Find where the given text appears and provide that cell's center as (X, Y) coordinate. 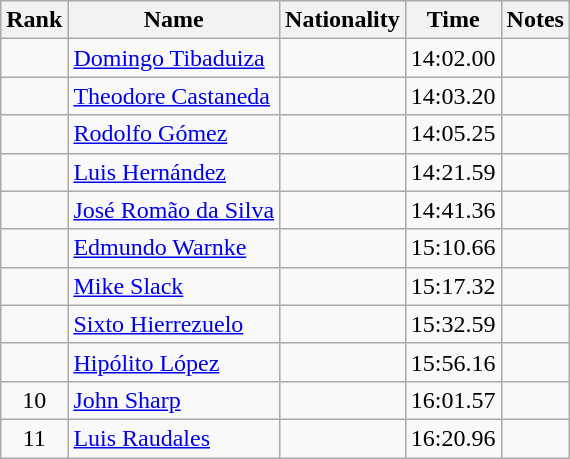
15:10.66 (453, 248)
Luis Hernández (174, 172)
14:05.25 (453, 134)
Rank (34, 20)
John Sharp (174, 400)
11 (34, 438)
16:20.96 (453, 438)
16:01.57 (453, 400)
Domingo Tibaduiza (174, 58)
14:02.00 (453, 58)
10 (34, 400)
Edmundo Warnke (174, 248)
15:56.16 (453, 362)
Sixto Hierrezuelo (174, 324)
15:32.59 (453, 324)
Theodore Castaneda (174, 96)
15:17.32 (453, 286)
Hipólito López (174, 362)
Nationality (343, 20)
Time (453, 20)
Mike Slack (174, 286)
Rodolfo Gómez (174, 134)
14:03.20 (453, 96)
Notes (535, 20)
José Romão da Silva (174, 210)
14:41.36 (453, 210)
Name (174, 20)
Luis Raudales (174, 438)
14:21.59 (453, 172)
